Identify which cell holds the provided text, then report its [X, Y] central coordinate. 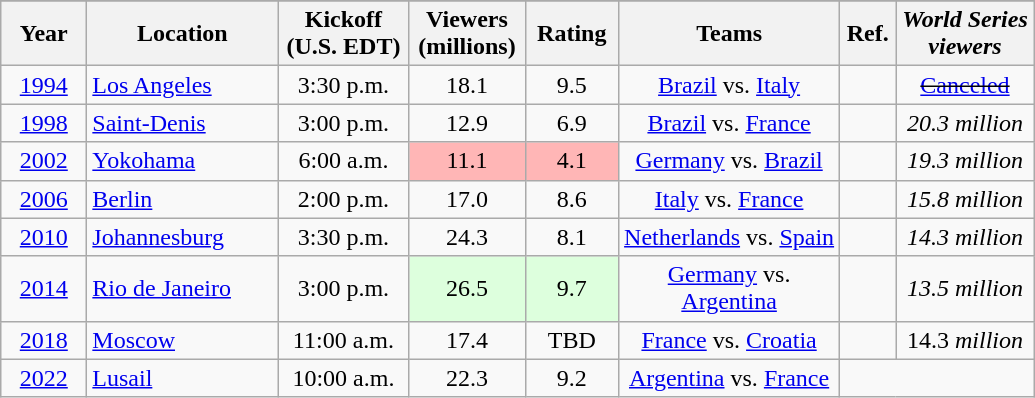
Teams [730, 34]
Johannesburg [182, 237]
24.3 [467, 237]
2018 [44, 340]
Berlin [182, 199]
22.3 [467, 378]
10:00 a.m. [344, 378]
20.3 million [966, 123]
2014 [44, 288]
Los Angeles [182, 85]
Brazil vs. France [730, 123]
Netherlands vs. Spain [730, 237]
Viewers (millions) [467, 34]
11:00 a.m. [344, 340]
13.5 million [966, 288]
2006 [44, 199]
Canceled [966, 85]
4.1 [572, 161]
Italy vs. France [730, 199]
Lusail [182, 378]
Germany vs. Argentina [730, 288]
Saint-Denis [182, 123]
1994 [44, 85]
Yokohama [182, 161]
26.5 [467, 288]
Argentina vs. France [730, 378]
9.2 [572, 378]
8.1 [572, 237]
9.5 [572, 85]
17.4 [467, 340]
11.1 [467, 161]
Germany vs. Brazil [730, 161]
Brazil vs. Italy [730, 85]
1998 [44, 123]
Kickoff (U.S. EDT) [344, 34]
2002 [44, 161]
15.8 million [966, 199]
2010 [44, 237]
6:00 a.m. [344, 161]
6.9 [572, 123]
2:00 p.m. [344, 199]
Location [182, 34]
Ref. [868, 34]
Rating [572, 34]
2022 [44, 378]
17.0 [467, 199]
8.6 [572, 199]
19.3 million [966, 161]
12.9 [467, 123]
Moscow [182, 340]
TBD [572, 340]
Rio de Janeiro [182, 288]
9.7 [572, 288]
Year [44, 34]
18.1 [467, 85]
France vs. Croatia [730, 340]
World Series viewers [966, 34]
